Locate the cell with the specified text and output its [X, Y] center coordinate. 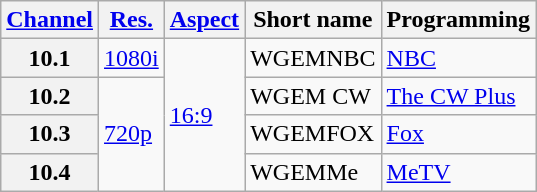
Programming [458, 20]
10.1 [50, 58]
NBC [458, 58]
Res. [132, 20]
Aspect [204, 20]
WGEM CW [313, 96]
Short name [313, 20]
MeTV [458, 172]
WGEMFOX [313, 134]
1080i [132, 58]
16:9 [204, 115]
Fox [458, 134]
WGEMMe [313, 172]
The CW Plus [458, 96]
10.4 [50, 172]
720p [132, 134]
WGEMNBC [313, 58]
10.2 [50, 96]
10.3 [50, 134]
Channel [50, 20]
